Return (x, y) of the center of cell containing provided text 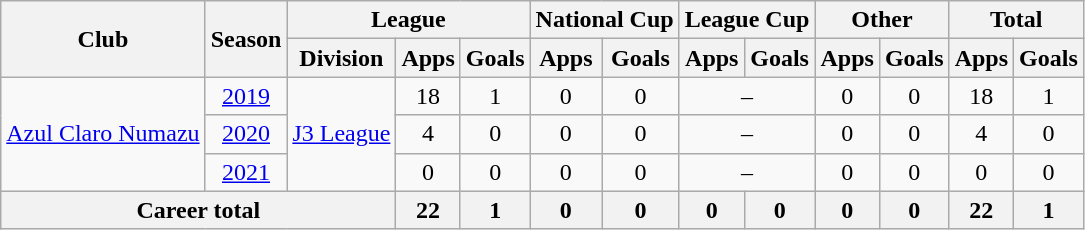
Division (342, 58)
2021 (246, 172)
Total (1016, 20)
Other (882, 20)
Azul Claro Numazu (103, 134)
Club (103, 39)
Season (246, 39)
2020 (246, 134)
2019 (246, 96)
League (408, 20)
J3 League (342, 134)
Career total (198, 210)
League Cup (747, 20)
National Cup (604, 20)
